Capture the cell that displays the provided text and extract its (X, Y) central coordinate. 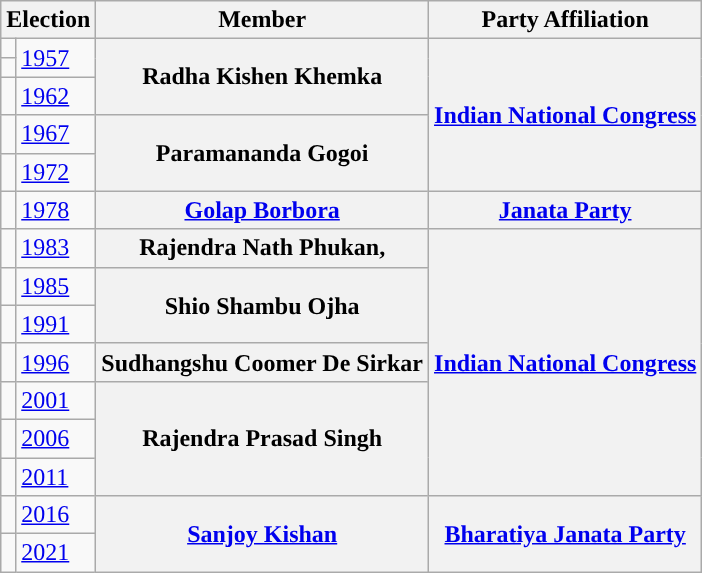
Paramananda Gogoi (262, 153)
1983 (56, 248)
1967 (56, 134)
Member (262, 20)
1978 (56, 210)
2021 (56, 553)
Party Affiliation (566, 20)
Golap Borbora (262, 210)
Janata Party (566, 210)
1991 (56, 324)
2006 (56, 438)
1985 (56, 286)
1962 (56, 96)
1972 (56, 172)
2011 (56, 477)
Shio Shambu Ojha (262, 305)
Sudhangshu Coomer De Sirkar (262, 362)
Bharatiya Janata Party (566, 534)
2001 (56, 400)
1957 (56, 58)
1996 (56, 362)
Election (48, 20)
2016 (56, 515)
Radha Kishen Khemka (262, 77)
Sanjoy Kishan (262, 534)
Rajendra Prasad Singh (262, 438)
Rajendra Nath Phukan, (262, 248)
